Detect which cell encompasses the target text, then output its [X, Y] center coordinate. 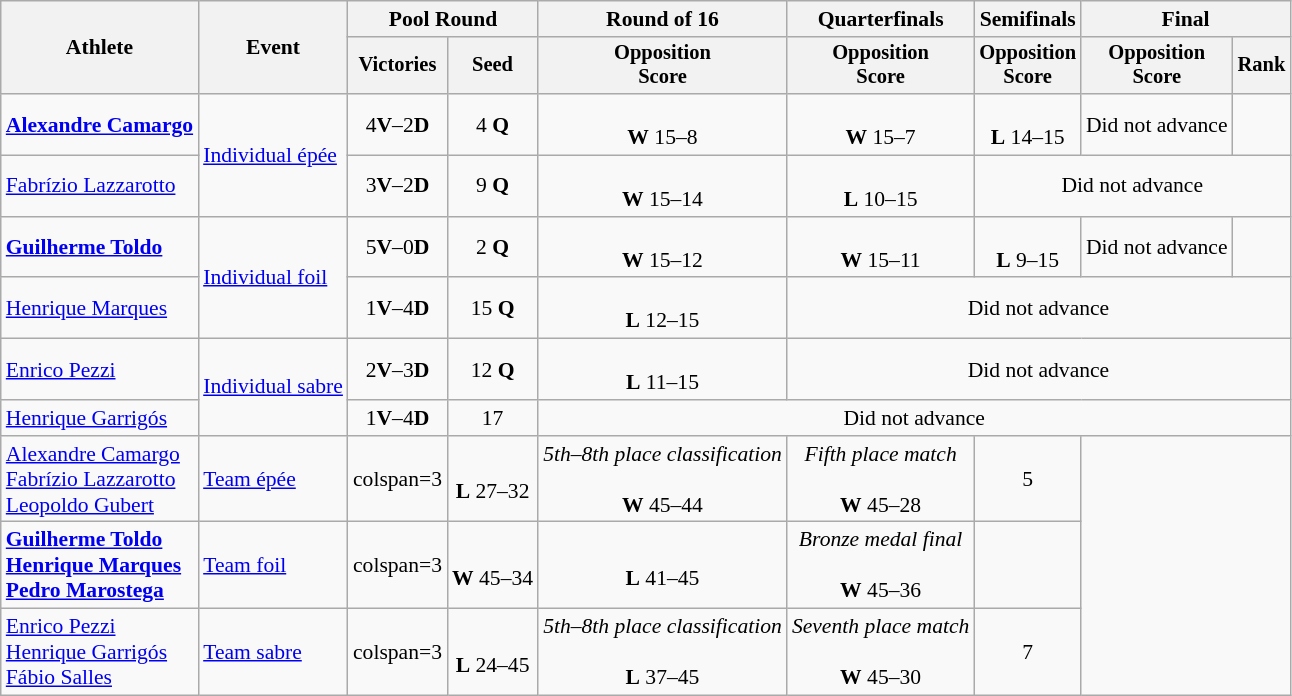
Team sabre [273, 652]
5 [1028, 480]
Athlete [100, 48]
W 15–12 [662, 248]
Alexandre CamargoFabrízio LazzarottoLeopoldo Gubert [100, 480]
4V–2D [398, 124]
Pool Round [443, 19]
W 45–34 [492, 566]
3V–2D [398, 186]
Seventh place matchW 45–30 [881, 652]
2 Q [492, 248]
W 15–11 [881, 248]
Team épée [273, 480]
Fabrízio Lazzarotto [100, 186]
2V–3D [398, 370]
L 11–15 [662, 370]
12 Q [492, 370]
Round of 16 [662, 19]
W 15–14 [662, 186]
Bronze medal finalW 45–36 [881, 566]
Enrico PezziHenrique GarrigósFábio Salles [100, 652]
L 41–45 [662, 566]
Victories [398, 66]
17 [492, 418]
15 Q [492, 308]
5th–8th place classificationL 37–45 [662, 652]
L 9–15 [1028, 248]
Event [273, 48]
Rank [1262, 66]
9 Q [492, 186]
L 24–45 [492, 652]
Guilherme Toldo [100, 248]
Henrique Garrigós [100, 418]
Enrico Pezzi [100, 370]
L 12–15 [662, 308]
Guilherme ToldoHenrique MarquesPedro Marostega [100, 566]
Quarterfinals [881, 19]
W 15–7 [881, 124]
W 15–8 [662, 124]
Final [1186, 19]
Semifinals [1028, 19]
7 [1028, 652]
5V–0D [398, 248]
Individual sabre [273, 388]
L 10–15 [881, 186]
L 27–32 [492, 480]
5th–8th place classificationW 45–44 [662, 480]
Team foil [273, 566]
Fifth place matchW 45–28 [881, 480]
Individual foil [273, 278]
4 Q [492, 124]
Alexandre Camargo [100, 124]
L 14–15 [1028, 124]
Henrique Marques [100, 308]
Individual épée [273, 155]
Seed [492, 66]
